Capture the cell that displays the provided text and extract its [x, y] central coordinate. 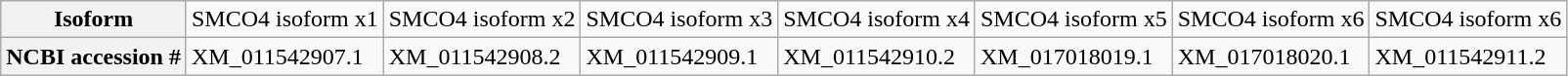
XM_011542911.2 [1468, 57]
SMCO4 isoform x2 [482, 19]
SMCO4 isoform x3 [679, 19]
SMCO4 isoform x5 [1073, 19]
XM_011542909.1 [679, 57]
XM_011542910.2 [877, 57]
NCBI accession # [94, 57]
XM_011542907.1 [284, 57]
SMCO4 isoform x1 [284, 19]
XM_017018020.1 [1271, 57]
SMCO4 isoform x4 [877, 19]
XM_017018019.1 [1073, 57]
Isoform [94, 19]
XM_011542908.2 [482, 57]
